Return (x, y) of the center of cell containing provided text 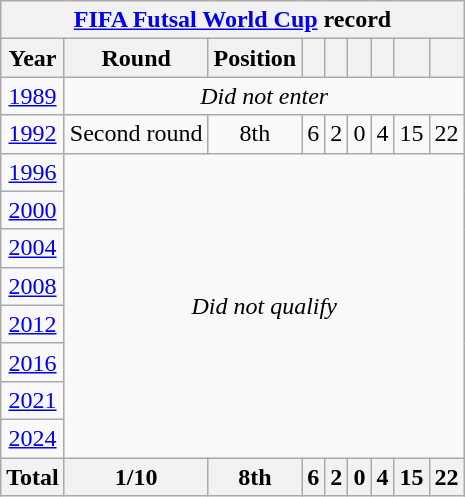
Round (136, 58)
2000 (33, 210)
Second round (136, 134)
Did not qualify (264, 305)
2021 (33, 400)
1989 (33, 96)
Did not enter (264, 96)
Position (255, 58)
Total (33, 477)
Year (33, 58)
2008 (33, 286)
2016 (33, 362)
2012 (33, 324)
2024 (33, 438)
1992 (33, 134)
1996 (33, 172)
2004 (33, 248)
1/10 (136, 477)
FIFA Futsal World Cup record (232, 20)
